Return (x, y) of the center of cell containing provided text 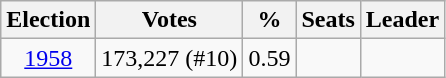
0.59 (270, 58)
Votes (170, 20)
173,227 (#10) (170, 58)
Seats (328, 20)
Election (48, 20)
% (270, 20)
Leader (402, 20)
1958 (48, 58)
